Return the [X, Y] coordinate for the center point of the cell that contains the specified text.  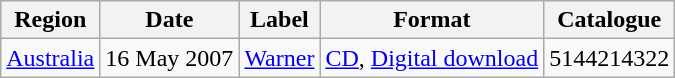
Australia [50, 58]
Date [170, 20]
Region [50, 20]
Catalogue [610, 20]
Warner [280, 58]
16 May 2007 [170, 58]
CD, Digital download [432, 58]
Format [432, 20]
Label [280, 20]
5144214322 [610, 58]
